Scan for the cell matching the given text and deliver its (x, y) coordinate at center. 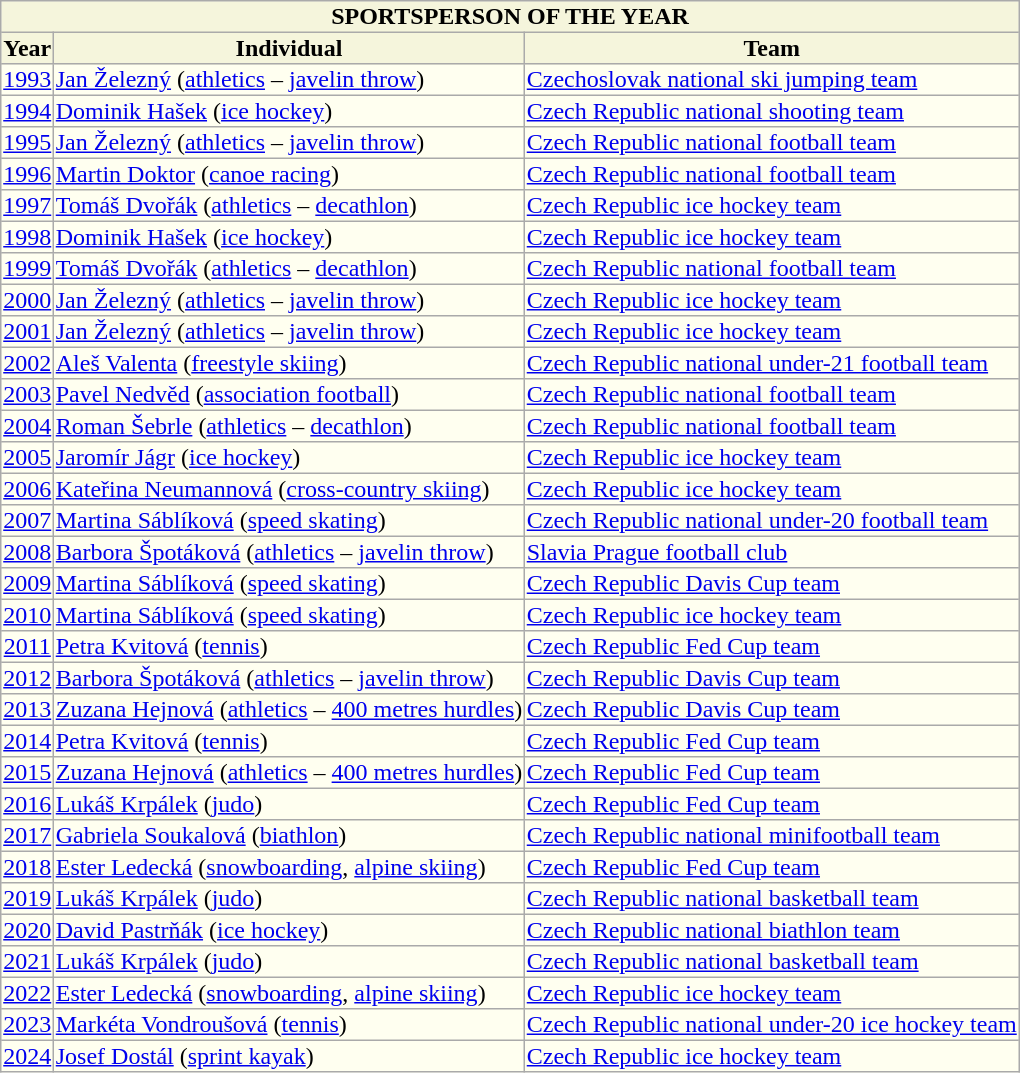
2009 (27, 584)
2015 (27, 773)
2007 (27, 521)
Czech Republic national shooting team (772, 111)
2024 (27, 1056)
2016 (27, 804)
Kateřina Neumannová (cross-country skiing) (288, 489)
2000 (27, 300)
Czech Republic national under-20 football team (772, 521)
2021 (27, 962)
1996 (27, 174)
Martin Doktor (canoe racing) (288, 174)
1999 (27, 269)
2023 (27, 1025)
Jaromír Jágr (ice hockey) (288, 458)
2002 (27, 363)
2018 (27, 867)
Czech Republic national under-20 ice hockey team (772, 1025)
Aleš Valenta (freestyle skiing) (288, 363)
Pavel Nedvěd (association football) (288, 395)
2022 (27, 993)
Czech Republic national under-21 football team (772, 363)
1994 (27, 111)
Team (772, 48)
Czechoslovak national ski jumping team (772, 80)
1997 (27, 206)
Year (27, 48)
2013 (27, 710)
Czech Republic national biathlon team (772, 930)
2008 (27, 552)
Markéta Vondroušová (tennis) (288, 1025)
2006 (27, 489)
David Pastrňák (ice hockey) (288, 930)
2010 (27, 615)
1998 (27, 237)
2003 (27, 395)
2011 (27, 647)
2005 (27, 458)
SPORTSPERSON OF THE YEAR (510, 17)
2012 (27, 678)
Roman Šebrle (athletics – decathlon) (288, 426)
Gabriela Soukalová (biathlon) (288, 836)
2020 (27, 930)
Josef Dostál (sprint kayak) (288, 1056)
2001 (27, 332)
2004 (27, 426)
Individual (288, 48)
2019 (27, 899)
1993 (27, 80)
Czech Republic national minifootball team (772, 836)
2014 (27, 741)
1995 (27, 143)
Slavia Prague football club (772, 552)
2017 (27, 836)
